Locate the cell with the specified text and output its [x, y] center coordinate. 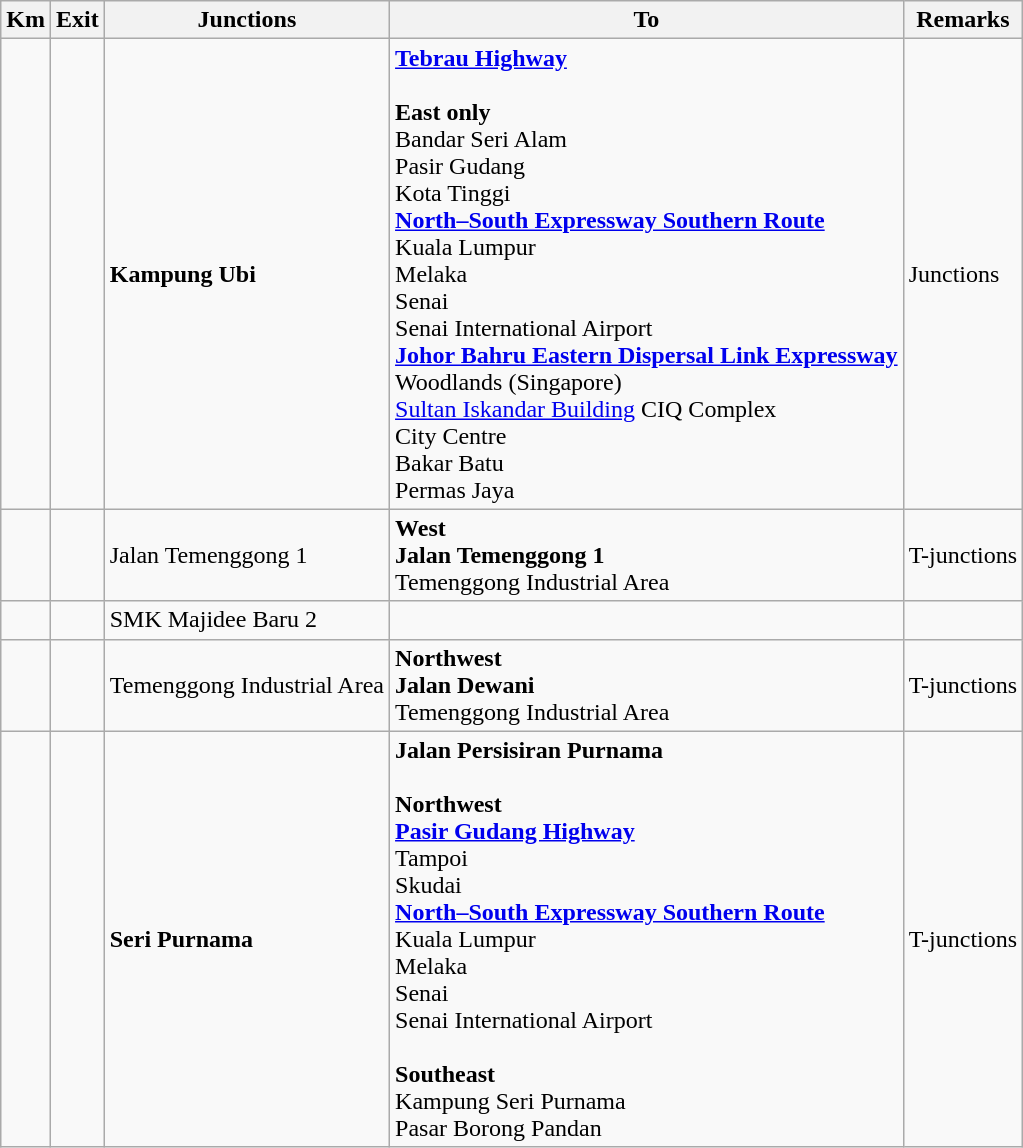
SMK Majidee Baru 2 [246, 620]
Remarks [963, 20]
Seri Purnama [246, 939]
WestJalan Temenggong 1Temenggong Industrial Area [647, 555]
Kampung Ubi [246, 274]
NorthwestJalan DewaniTemenggong Industrial Area [647, 685]
To [647, 20]
Temenggong Industrial Area [246, 685]
Km [26, 20]
Exit [77, 20]
Jalan Temenggong 1 [246, 555]
